Capture the cell that displays the provided text and extract its (x, y) central coordinate. 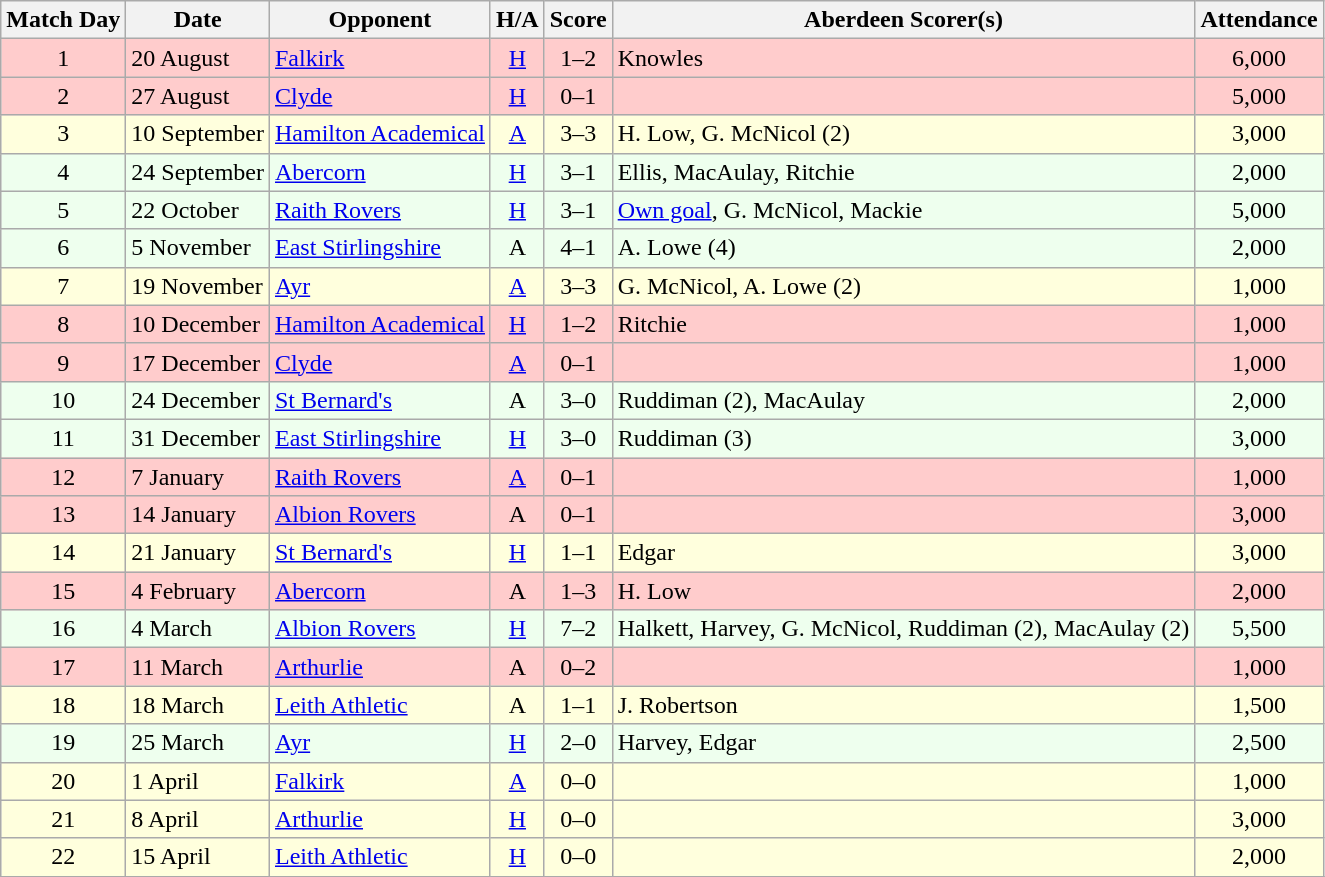
Ellis, MacAulay, Ritchie (904, 172)
20 August (198, 58)
5 November (198, 248)
18 March (198, 705)
10 (64, 400)
Ruddiman (3) (904, 438)
13 (64, 515)
H. Low, G. McNicol (2) (904, 134)
17 (64, 667)
9 (64, 362)
1,500 (1259, 705)
22 October (198, 210)
2–0 (578, 743)
4–1 (578, 248)
7 January (198, 477)
2,500 (1259, 743)
1 April (198, 781)
31 December (198, 438)
Ritchie (904, 324)
4 February (198, 591)
Harvey, Edgar (904, 743)
15 (64, 591)
A. Lowe (4) (904, 248)
11 March (198, 667)
16 (64, 629)
J. Robertson (904, 705)
24 September (198, 172)
G. McNicol, A. Lowe (2) (904, 286)
Knowles (904, 58)
2 (64, 96)
20 (64, 781)
Edgar (904, 553)
1–3 (578, 591)
7–2 (578, 629)
Aberdeen Scorer(s) (904, 20)
21 January (198, 553)
14 (64, 553)
5 (64, 210)
6,000 (1259, 58)
25 March (198, 743)
10 September (198, 134)
Attendance (1259, 20)
Own goal, G. McNicol, Mackie (904, 210)
Ruddiman (2), MacAulay (904, 400)
Date (198, 20)
17 December (198, 362)
Halkett, Harvey, G. McNicol, Ruddiman (2), MacAulay (2) (904, 629)
0–2 (578, 667)
12 (64, 477)
6 (64, 248)
21 (64, 819)
15 April (198, 857)
19 (64, 743)
1 (64, 58)
H. Low (904, 591)
Opponent (380, 20)
19 November (198, 286)
H/A (517, 20)
8 April (198, 819)
27 August (198, 96)
18 (64, 705)
14 January (198, 515)
7 (64, 286)
4 March (198, 629)
11 (64, 438)
24 December (198, 400)
3 (64, 134)
10 December (198, 324)
Match Day (64, 20)
5,500 (1259, 629)
Score (578, 20)
8 (64, 324)
4 (64, 172)
22 (64, 857)
